For the text-containing cell, return its midpoint in (x, y) coordinate format. 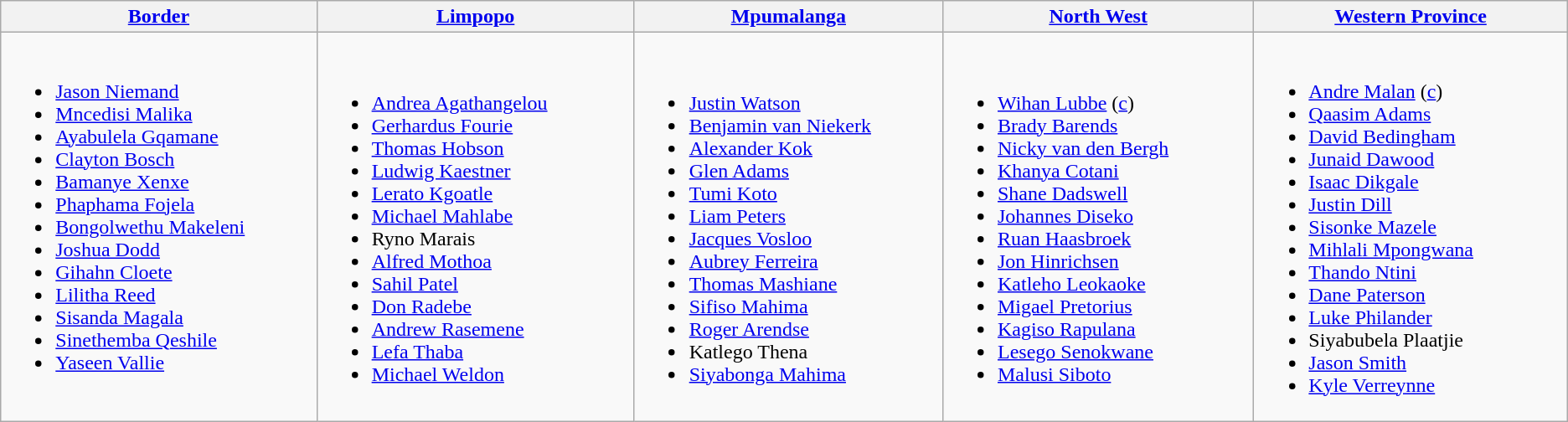
Limpopo (476, 17)
North West (1097, 17)
Western Province (1411, 17)
Mpumalanga (788, 17)
Border (159, 17)
